Identify which cell holds the provided text, then report its [X, Y] central coordinate. 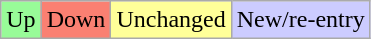
New/re-entry [300, 20]
Unchanged [171, 20]
Down [76, 20]
Up [21, 20]
